Identify which cell holds the provided text, then report its (x, y) central coordinate. 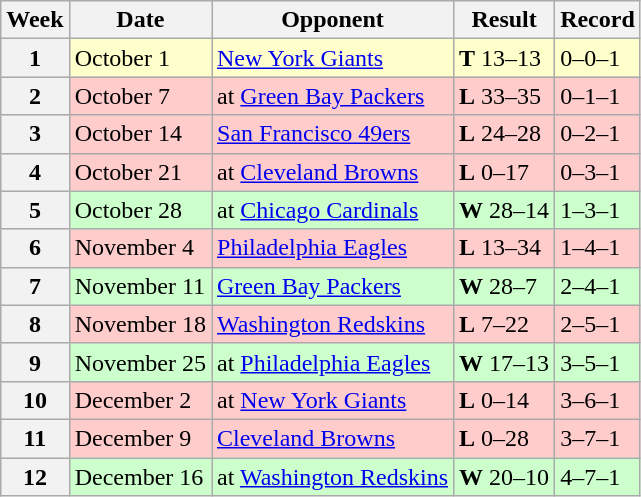
Green Bay Packers (333, 286)
L 7–22 (504, 324)
at Washington Redskins (333, 477)
November 11 (140, 286)
October 21 (140, 172)
T 13–13 (504, 58)
at Cleveland Browns (333, 172)
at Green Bay Packers (333, 96)
W 17–13 (504, 362)
L 13–34 (504, 248)
3–6–1 (598, 400)
2–5–1 (598, 324)
1 (35, 58)
New York Giants (333, 58)
L 0–17 (504, 172)
W 28–14 (504, 210)
December 16 (140, 477)
Opponent (333, 20)
W 20–10 (504, 477)
L 0–28 (504, 438)
3–5–1 (598, 362)
0–0–1 (598, 58)
9 (35, 362)
3 (35, 134)
Week (35, 20)
7 (35, 286)
December 9 (140, 438)
L 0–14 (504, 400)
W 28–7 (504, 286)
3–7–1 (598, 438)
L 24–28 (504, 134)
1–3–1 (598, 210)
0–3–1 (598, 172)
1–4–1 (598, 248)
8 (35, 324)
October 28 (140, 210)
10 (35, 400)
Result (504, 20)
Date (140, 20)
4 (35, 172)
4–7–1 (598, 477)
October 14 (140, 134)
6 (35, 248)
5 (35, 210)
San Francisco 49ers (333, 134)
0–2–1 (598, 134)
October 1 (140, 58)
at Philadelphia Eagles (333, 362)
Record (598, 20)
November 25 (140, 362)
Philadelphia Eagles (333, 248)
L 33–35 (504, 96)
November 18 (140, 324)
October 7 (140, 96)
at New York Giants (333, 400)
at Chicago Cardinals (333, 210)
December 2 (140, 400)
12 (35, 477)
11 (35, 438)
Washington Redskins (333, 324)
2–4–1 (598, 286)
0–1–1 (598, 96)
2 (35, 96)
Cleveland Browns (333, 438)
November 4 (140, 248)
